From the cell containing the given text, extract its center point as [x, y] coordinate. 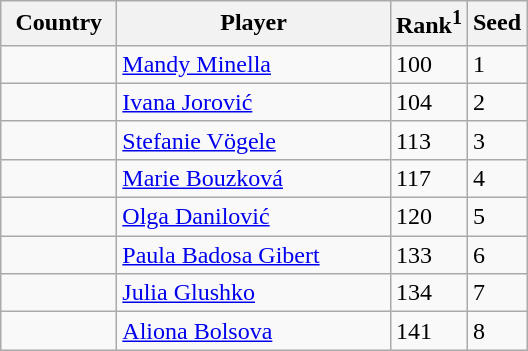
Seed [496, 24]
Aliona Bolsova [254, 331]
Marie Bouzková [254, 178]
Rank1 [428, 24]
100 [428, 64]
5 [496, 217]
1 [496, 64]
134 [428, 293]
133 [428, 255]
Julia Glushko [254, 293]
8 [496, 331]
117 [428, 178]
7 [496, 293]
6 [496, 255]
Stefanie Vögele [254, 140]
113 [428, 140]
104 [428, 102]
120 [428, 217]
141 [428, 331]
3 [496, 140]
Olga Danilović [254, 217]
4 [496, 178]
Player [254, 24]
Mandy Minella [254, 64]
Paula Badosa Gibert [254, 255]
2 [496, 102]
Ivana Jorović [254, 102]
Country [59, 24]
